From the cell containing the given text, extract its center point as [X, Y] coordinate. 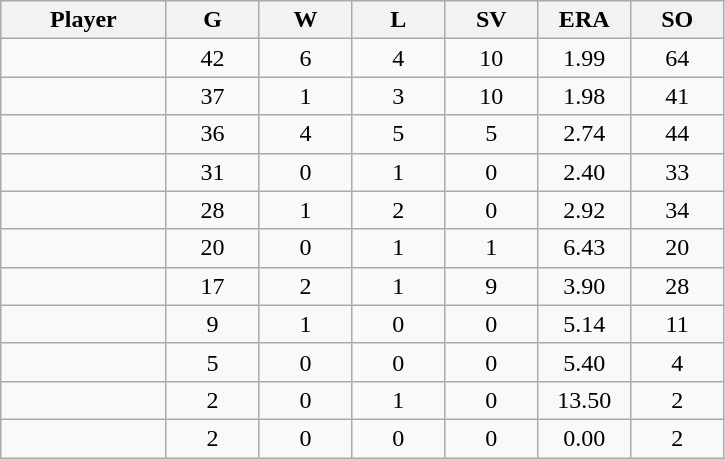
33 [678, 172]
2.40 [584, 172]
G [212, 20]
2.74 [584, 134]
ERA [584, 20]
1.98 [584, 96]
SO [678, 20]
2.92 [584, 210]
3 [398, 96]
1.99 [584, 58]
34 [678, 210]
6.43 [584, 248]
6 [306, 58]
3.90 [584, 286]
W [306, 20]
64 [678, 58]
5.40 [584, 362]
5.14 [584, 324]
SV [492, 20]
17 [212, 286]
0.00 [584, 438]
44 [678, 134]
11 [678, 324]
36 [212, 134]
L [398, 20]
31 [212, 172]
37 [212, 96]
41 [678, 96]
13.50 [584, 400]
Player [84, 20]
42 [212, 58]
